Locate the cell with the specified text and output its [x, y] center coordinate. 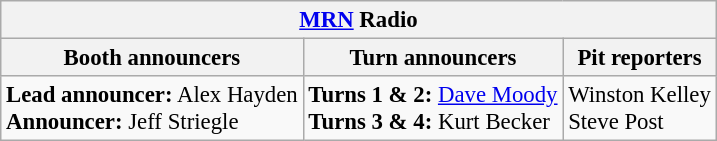
Turns 1 & 2: Dave MoodyTurns 3 & 4: Kurt Becker [433, 108]
Winston KelleySteve Post [640, 108]
Pit reporters [640, 58]
Booth announcers [152, 58]
Turn announcers [433, 58]
Lead announcer: Alex HaydenAnnouncer: Jeff Striegle [152, 108]
MRN Radio [358, 20]
